Locate the cell with the specified text and output its [X, Y] center coordinate. 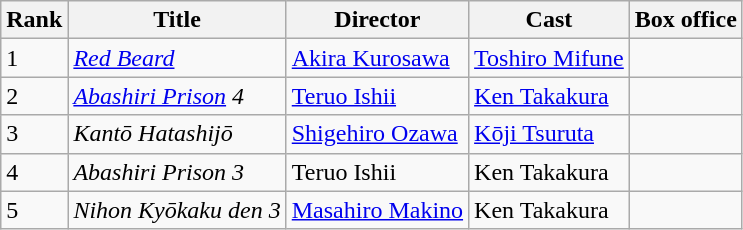
Cast [550, 20]
Director [377, 20]
5 [34, 210]
1 [34, 58]
Kantō Hatashijō [177, 134]
Akira Kurosawa [377, 58]
Shigehiro Ozawa [377, 134]
4 [34, 172]
Kōji Tsuruta [550, 134]
Nihon Kyōkaku den 3 [177, 210]
Masahiro Makino [377, 210]
Title [177, 20]
Abashiri Prison 4 [177, 96]
Toshiro Mifune [550, 58]
3 [34, 134]
Abashiri Prison 3 [177, 172]
Rank [34, 20]
Box office [686, 20]
2 [34, 96]
Red Beard [177, 58]
